Extract the [x, y] coordinate from the center of the cell holding the provided text.  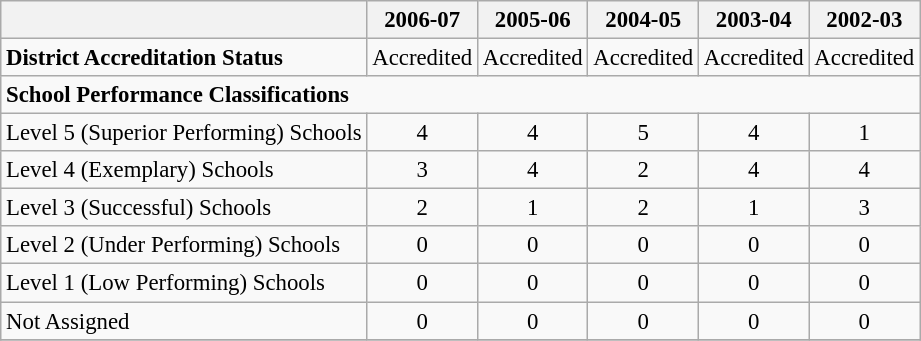
Not Assigned [184, 321]
School Performance Classifications [460, 95]
2006-07 [422, 20]
2004-05 [644, 20]
2002-03 [864, 20]
5 [644, 133]
2005-06 [532, 20]
Level 3 (Successful) Schools [184, 208]
2003-04 [754, 20]
Level 4 (Exemplary) Schools [184, 170]
Level 2 (Under Performing) Schools [184, 245]
Level 5 (Superior Performing) Schools [184, 133]
District Accreditation Status [184, 58]
Level 1 (Low Performing) Schools [184, 283]
